Return [x, y] of the center of cell containing provided text 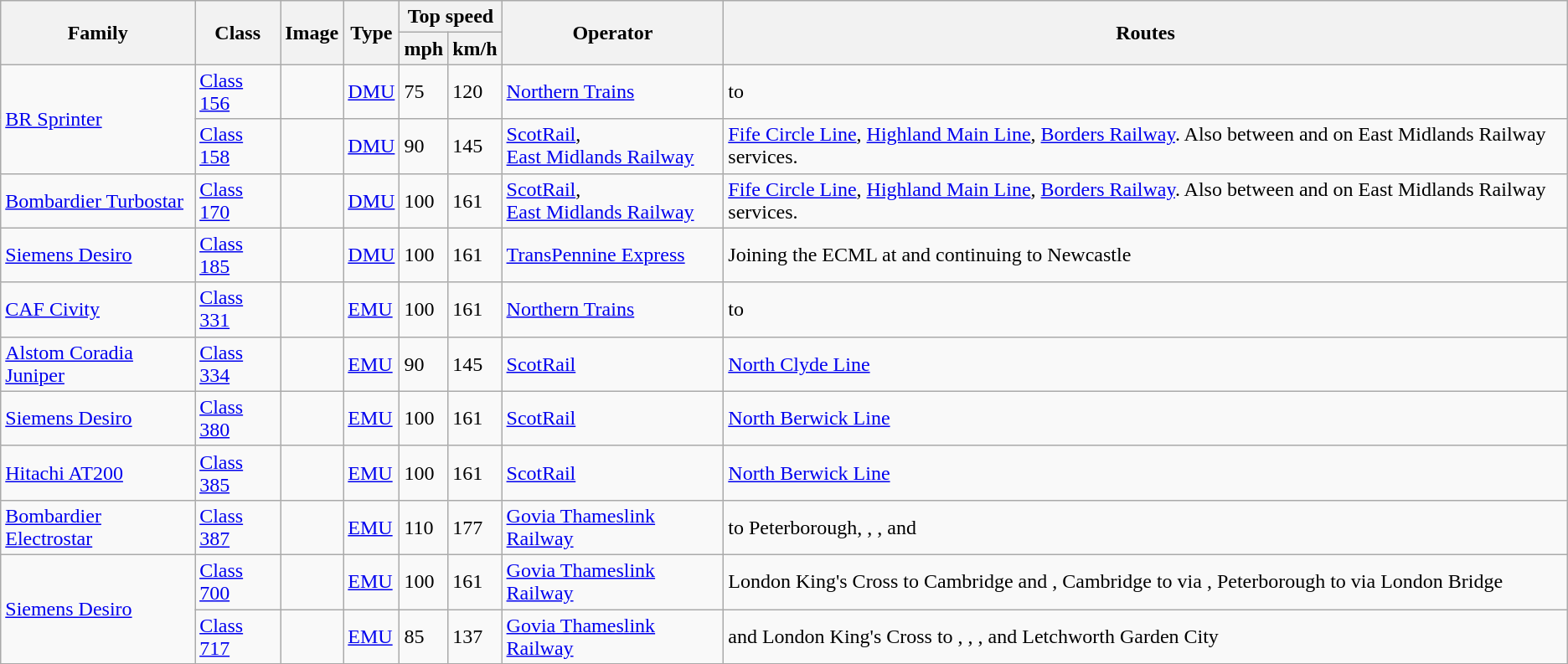
Joining the ECML at and continuing to Newcastle [1146, 255]
Class [238, 33]
Routes [1146, 33]
85 [424, 636]
Class 158 [238, 146]
Class 170 [238, 201]
BR Sprinter [98, 119]
137 [475, 636]
mph [424, 49]
110 [424, 528]
Alstom Coradia Juniper [98, 363]
Image [312, 33]
Top speed [451, 17]
and London King's Cross to , , , and Letchworth Garden City [1146, 636]
Class 387 [238, 528]
Class 385 [238, 472]
Hitachi AT200 [98, 472]
Class 717 [238, 636]
75 [424, 92]
km/h [475, 49]
North Clyde Line [1146, 363]
TransPennine Express [613, 255]
Class 156 [238, 92]
Class 380 [238, 419]
Class 334 [238, 363]
to Peterborough, , , and [1146, 528]
Class 185 [238, 255]
Bombardier Turbostar [98, 201]
CAF Civity [98, 310]
120 [475, 92]
London King's Cross to Cambridge and , Cambridge to via , Peterborough to via London Bridge [1146, 581]
Bombardier Electrostar [98, 528]
Type [372, 33]
Class 331 [238, 310]
Family [98, 33]
Operator [613, 33]
Class 700 [238, 581]
177 [475, 528]
